Identify which cell holds the provided text, then report its (x, y) central coordinate. 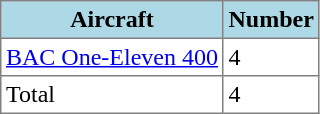
BAC One-Eleven 400 (112, 57)
Aircraft (112, 20)
Total (112, 95)
Number (271, 20)
